Extract the [X, Y] coordinate from the center of the cell holding the provided text.  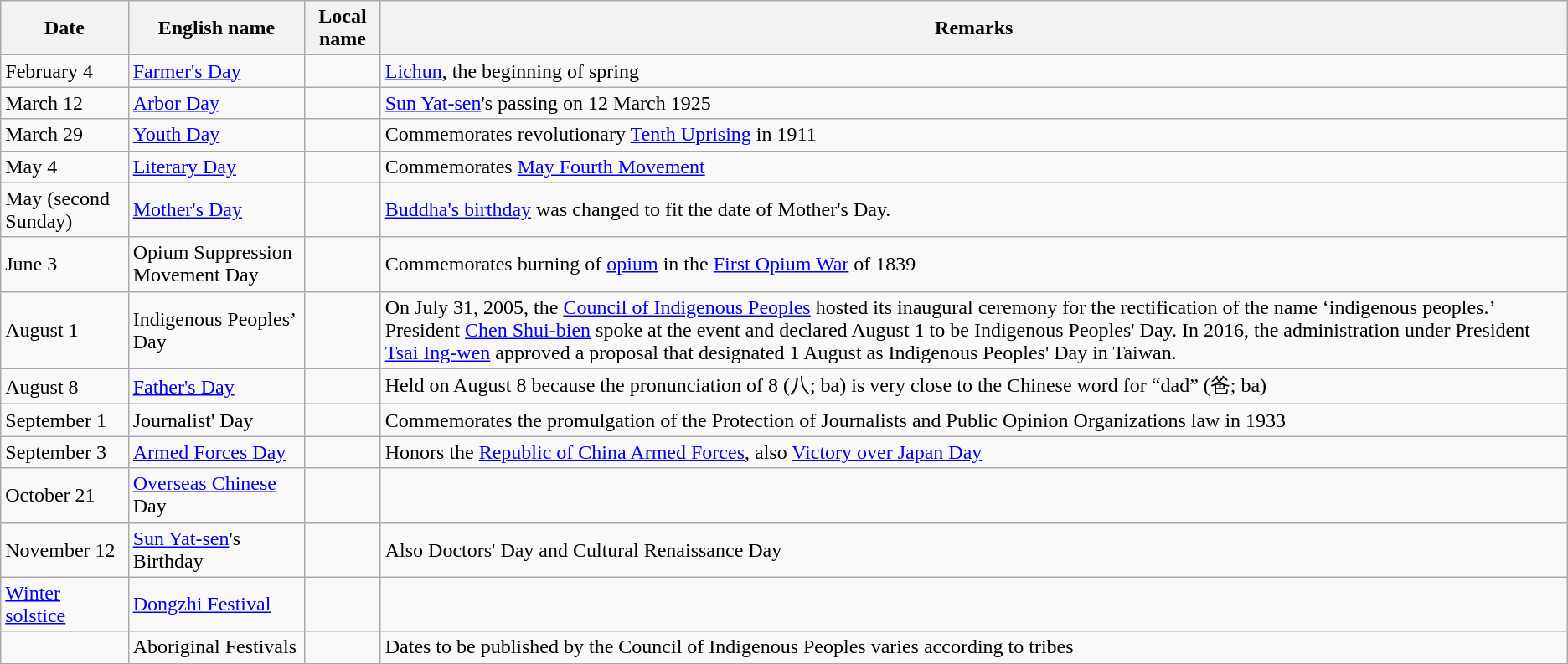
Buddha's birthday was changed to fit the date of Mother's Day. [973, 209]
Sun Yat-sen's Birthday [216, 549]
August 8 [64, 387]
Winter solstice [64, 605]
Commemorates revolutionary Tenth Uprising in 1911 [973, 135]
Honors the Republic of China Armed Forces, also Victory over Japan Day [973, 452]
Aboriginal Festivals [216, 647]
Opium Suppression Movement Day [216, 265]
Indigenous Peoples’ Day [216, 330]
Armed Forces Day [216, 452]
February 4 [64, 71]
Overseas Chinese Day [216, 496]
Arbor Day [216, 103]
Father's Day [216, 387]
Local name [343, 28]
September 1 [64, 420]
October 21 [64, 496]
August 1 [64, 330]
Sun Yat-sen's passing on 12 March 1925 [973, 103]
Commemorates the promulgation of the Protection of Journalists and Public Opinion Organizations law in 1933 [973, 420]
Date [64, 28]
English name [216, 28]
Mother's Day [216, 209]
Farmer's Day [216, 71]
June 3 [64, 265]
Literary Day [216, 167]
Dongzhi Festival [216, 605]
Commemorates May Fourth Movement [973, 167]
May 4 [64, 167]
Dates to be published by the Council of Indigenous Peoples varies according to tribes [973, 647]
Also Doctors' Day and Cultural Renaissance Day [973, 549]
Commemorates burning of opium in the First Opium War of 1839 [973, 265]
November 12 [64, 549]
Remarks [973, 28]
Youth Day [216, 135]
March 12 [64, 103]
Lichun, the beginning of spring [973, 71]
Journalist' Day [216, 420]
March 29 [64, 135]
Held on August 8 because the pronunciation of 8 (八; ba) is very close to the Chinese word for “dad” (爸; ba) [973, 387]
September 3 [64, 452]
May (second Sunday) [64, 209]
